Determine the [X, Y] coordinate at the center of the cell enclosing the given text.  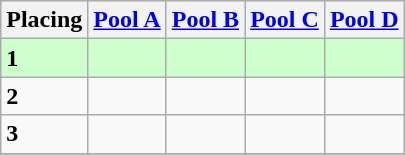
Pool B [205, 20]
Pool A [127, 20]
Pool D [364, 20]
Placing [44, 20]
Pool C [285, 20]
2 [44, 96]
3 [44, 134]
1 [44, 58]
